Output the [x, y] coordinate of the center of the cell containing the given text.  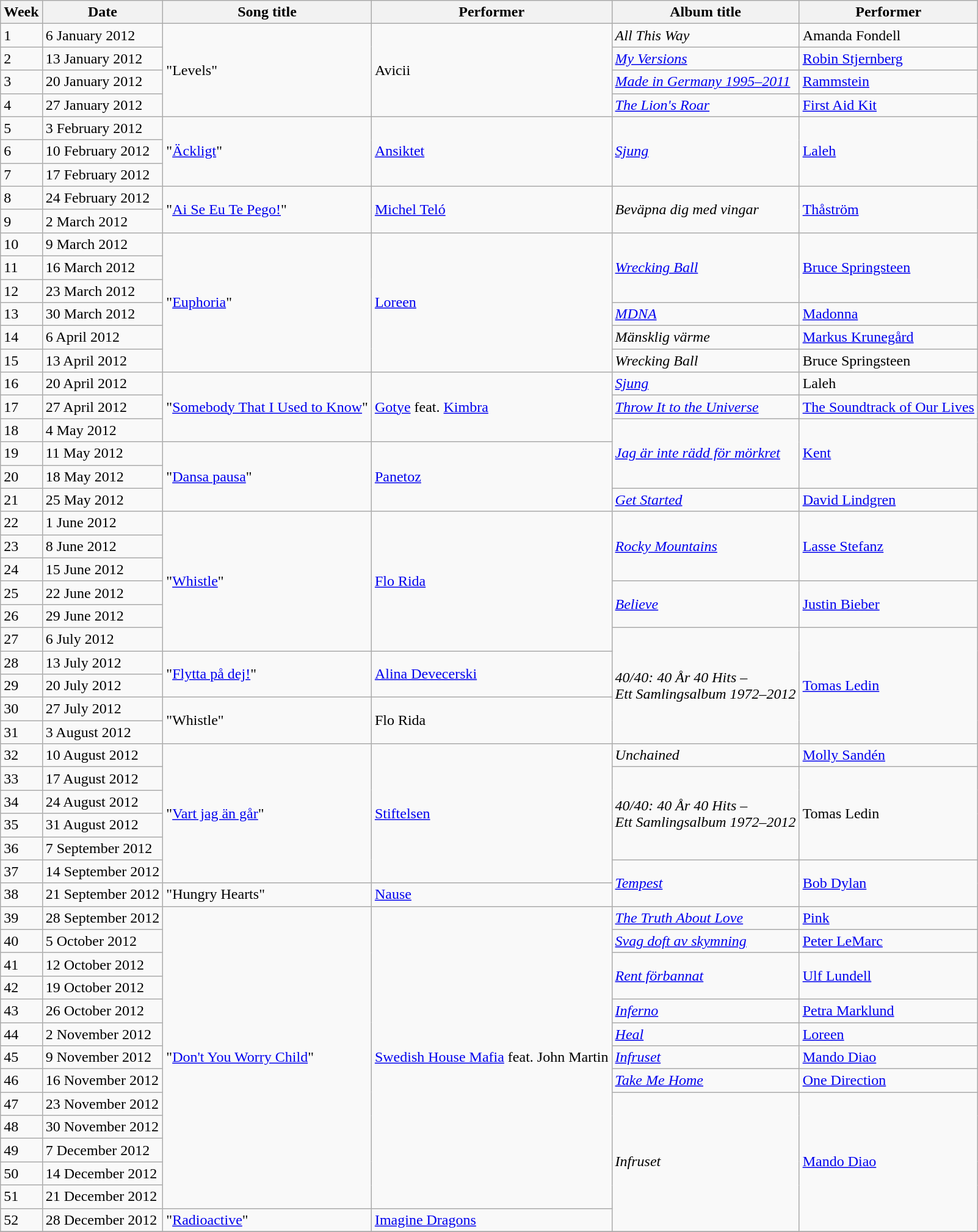
30 [21, 709]
"Vart jag än går" [267, 813]
15 [21, 361]
Lasse Stefanz [888, 546]
Panetoz [491, 477]
17 February 2012 [103, 175]
Justin Bieber [888, 604]
17 August 2012 [103, 779]
43 [21, 1010]
Album title [706, 12]
31 August 2012 [103, 825]
28 December 2012 [103, 1220]
14 September 2012 [103, 871]
Stiftelsen [491, 813]
20 April 2012 [103, 384]
13 [21, 314]
10 August 2012 [103, 755]
Robin Stjernberg [888, 59]
Petra Marklund [888, 1010]
"Somebody That I Used to Know" [267, 407]
Alina Devecerski [491, 674]
Bob Dylan [888, 883]
20 [21, 477]
Throw It to the Universe [706, 407]
9 [21, 221]
Week [21, 12]
Nause [491, 895]
27 [21, 639]
Swedish House Mafia feat. John Martin [491, 1057]
3 [21, 82]
Rammstein [888, 82]
51 [21, 1197]
19 [21, 453]
22 [21, 523]
27 July 2012 [103, 709]
10 February 2012 [103, 151]
23 [21, 546]
19 October 2012 [103, 987]
8 [21, 198]
50 [21, 1173]
"Äckligt" [267, 151]
11 [21, 267]
12 October 2012 [103, 964]
6 [21, 151]
6 July 2012 [103, 639]
16 [21, 384]
"Don't You Worry Child" [267, 1057]
21 September 2012 [103, 895]
Amanda Fondell [888, 35]
21 [21, 500]
14 [21, 337]
40/40: 40 År 40 Hits – Ett Samlingsalbum 1972–2012 [706, 813]
Peter LeMarc [888, 941]
18 May 2012 [103, 477]
Mänsklig värme [706, 337]
48 [21, 1127]
36 [21, 848]
13 April 2012 [103, 361]
28 September 2012 [103, 918]
25 May 2012 [103, 500]
Kent [888, 453]
33 [21, 779]
2 November 2012 [103, 1034]
"Hungry Hearts" [267, 895]
44 [21, 1034]
1 June 2012 [103, 523]
David Lindgren [888, 500]
29 [21, 686]
22 June 2012 [103, 593]
9 March 2012 [103, 244]
Date [103, 12]
"Flytta på dej!" [267, 674]
23 March 2012 [103, 291]
My Versions [706, 59]
35 [21, 825]
Ansiktet [491, 151]
24 February 2012 [103, 198]
Inferno [706, 1010]
Thåström [888, 209]
Imagine Dragons [491, 1220]
34 [21, 802]
21 December 2012 [103, 1197]
32 [21, 755]
Molly Sandén [888, 755]
Song title [267, 12]
Markus Krunegård [888, 337]
First Aid Kit [888, 105]
3 February 2012 [103, 128]
15 June 2012 [103, 569]
12 [21, 291]
The Lion's Roar [706, 105]
26 October 2012 [103, 1010]
10 [21, 244]
6 January 2012 [103, 35]
42 [21, 987]
17 [21, 407]
8 June 2012 [103, 546]
52 [21, 1220]
6 April 2012 [103, 337]
Made in Germany 1995–2011 [706, 82]
Take Me Home [706, 1081]
Jag är inte rädd för mörkret [706, 453]
13 July 2012 [103, 662]
11 May 2012 [103, 453]
16 March 2012 [103, 267]
"Ai Se Eu Te Pego!" [267, 209]
49 [21, 1150]
Michel Teló [491, 209]
Madonna [888, 314]
7 December 2012 [103, 1150]
46 [21, 1081]
28 [21, 662]
7 September 2012 [103, 848]
1 [21, 35]
5 October 2012 [103, 941]
All This Way [706, 35]
45 [21, 1057]
16 November 2012 [103, 1081]
Tempest [706, 883]
Gotye feat. Kimbra [491, 407]
4 May 2012 [103, 430]
"Levels" [267, 70]
5 [21, 128]
9 November 2012 [103, 1057]
30 November 2012 [103, 1127]
47 [21, 1104]
Believe [706, 604]
20 January 2012 [103, 82]
Avicii [491, 70]
40/40: 40 År 40 Hits –Ett Samlingsalbum 1972–2012 [706, 685]
30 March 2012 [103, 314]
4 [21, 105]
Rent förbannat [706, 976]
One Direction [888, 1081]
14 December 2012 [103, 1173]
Unchained [706, 755]
18 [21, 430]
Heal [706, 1034]
13 January 2012 [103, 59]
27 January 2012 [103, 105]
26 [21, 616]
2 March 2012 [103, 221]
"Dansa pausa" [267, 477]
Get Started [706, 500]
39 [21, 918]
2 [21, 59]
37 [21, 871]
Rocky Mountains [706, 546]
24 [21, 569]
Svag doft av skymning [706, 941]
7 [21, 175]
40 [21, 941]
"Radioactive" [267, 1220]
23 November 2012 [103, 1104]
29 June 2012 [103, 616]
"Euphoria" [267, 302]
38 [21, 895]
Ulf Lundell [888, 976]
3 August 2012 [103, 732]
MDNA [706, 314]
24 August 2012 [103, 802]
20 July 2012 [103, 686]
27 April 2012 [103, 407]
Beväpna dig med vingar [706, 209]
31 [21, 732]
25 [21, 593]
Pink [888, 918]
41 [21, 964]
The Truth About Love [706, 918]
The Soundtrack of Our Lives [888, 407]
